For the text-containing cell, return its midpoint in [X, Y] coordinate format. 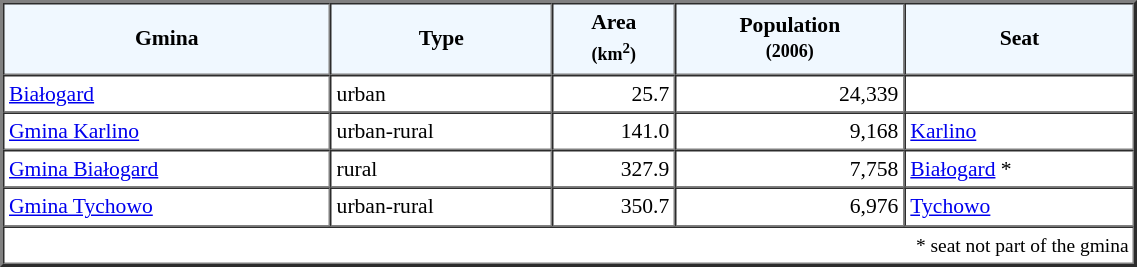
Białogard * [1019, 169]
7,758 [790, 169]
141.0 [614, 131]
6,976 [790, 207]
24,339 [790, 93]
Seat [1019, 38]
urban [442, 93]
Białogard [167, 93]
Area(km2) [614, 38]
Gmina Białogard [167, 169]
Gmina Tychowo [167, 207]
Population(2006) [790, 38]
Gmina [167, 38]
350.7 [614, 207]
25.7 [614, 93]
327.9 [614, 169]
Type [442, 38]
Tychowo [1019, 207]
rural [442, 169]
9,168 [790, 131]
* seat not part of the gmina [569, 245]
Karlino [1019, 131]
Gmina Karlino [167, 131]
